Search for the cell housing the specified text and yield its [X, Y] center coordinate. 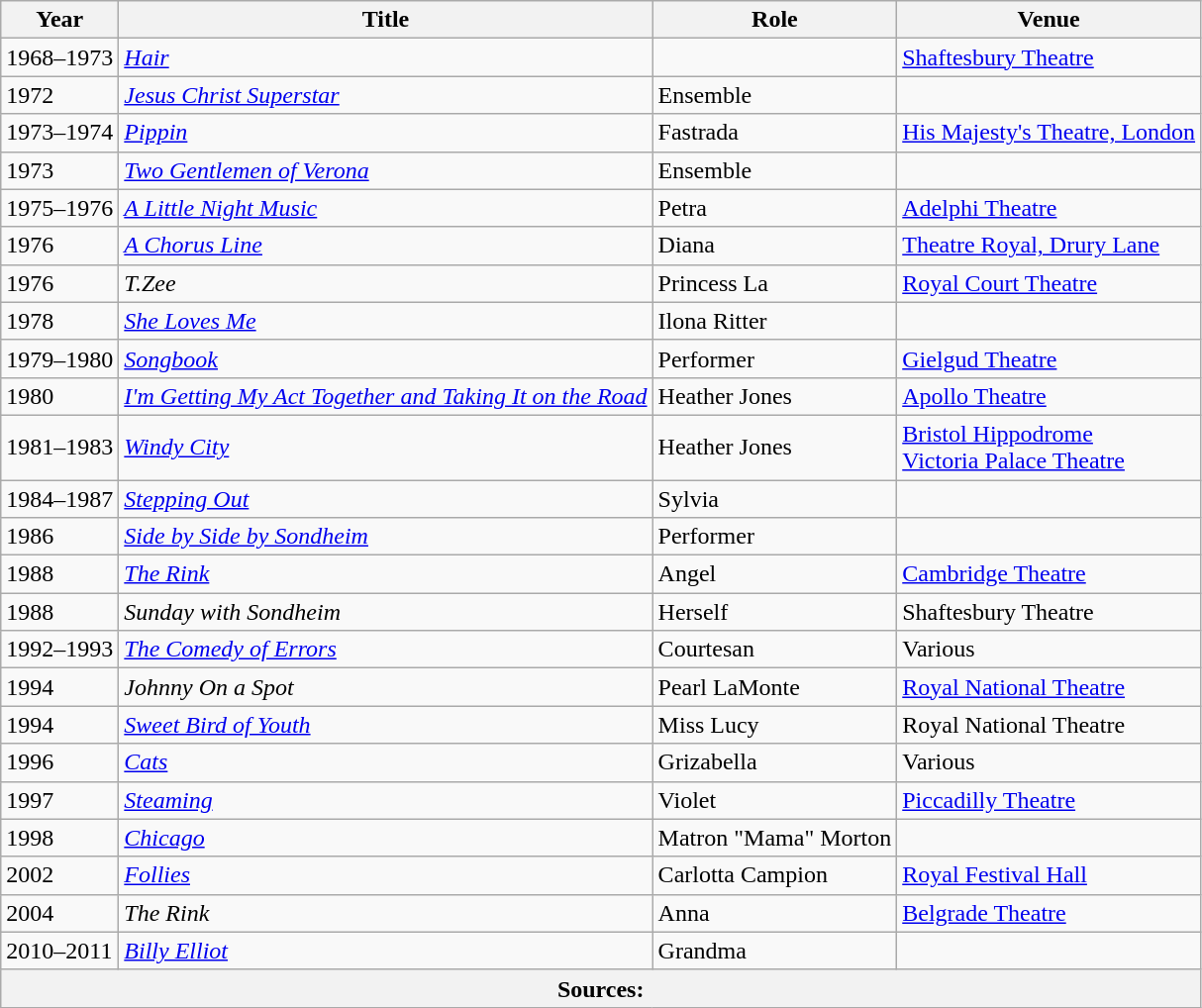
1978 [59, 321]
Bristol HippodromeVictoria Palace Theatre [1050, 448]
Courtesan [774, 650]
She Loves Me [386, 321]
1972 [59, 95]
His Majesty's Theatre, London [1050, 133]
Chicago [386, 838]
1980 [59, 396]
Ilona Ritter [774, 321]
Fastrada [774, 133]
Year [59, 20]
Theatre Royal, Drury Lane [1050, 246]
Sources: [601, 988]
Pearl LaMonte [774, 687]
1975–1976 [59, 208]
Jesus Christ Superstar [386, 95]
Steaming [386, 800]
1973 [59, 170]
Piccadilly Theatre [1050, 800]
A Chorus Line [386, 246]
1981–1983 [59, 448]
Sunday with Sondheim [386, 612]
Miss Lucy [774, 725]
Royal Court Theatre [1050, 283]
Pippin [386, 133]
Violet [774, 800]
Princess La [774, 283]
Apollo Theatre [1050, 396]
2004 [59, 913]
Gielgud Theatre [1050, 358]
Title [386, 20]
Carlotta Campion [774, 875]
Grandma [774, 951]
A Little Night Music [386, 208]
T.Zee [386, 283]
Matron "Mama" Morton [774, 838]
1992–1993 [59, 650]
Cats [386, 762]
Venue [1050, 20]
Diana [774, 246]
Petra [774, 208]
Billy Elliot [386, 951]
Cambridge Theatre [1050, 574]
1968–1973 [59, 57]
Adelphi Theatre [1050, 208]
Angel [774, 574]
Johnny On a Spot [386, 687]
Windy City [386, 448]
Herself [774, 612]
Hair [386, 57]
1973–1974 [59, 133]
1986 [59, 537]
Songbook [386, 358]
Belgrade Theatre [1050, 913]
Grizabella [774, 762]
1997 [59, 800]
Two Gentlemen of Verona [386, 170]
1996 [59, 762]
2002 [59, 875]
Sylvia [774, 498]
Sweet Bird of Youth [386, 725]
Royal Festival Hall [1050, 875]
1984–1987 [59, 498]
Role [774, 20]
Follies [386, 875]
1998 [59, 838]
Anna [774, 913]
I'm Getting My Act Together and Taking It on the Road [386, 396]
1979–1980 [59, 358]
The Comedy of Errors [386, 650]
Stepping Out [386, 498]
2010–2011 [59, 951]
Side by Side by Sondheim [386, 537]
